Provide the (x, y) coordinate of the cell's center where the given text is located.  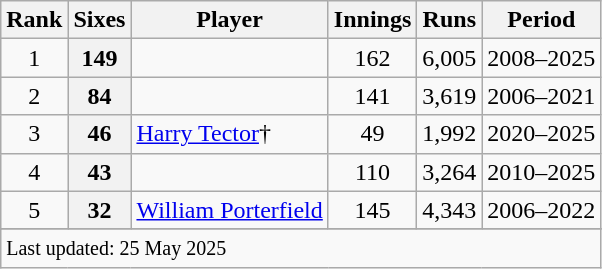
Last updated: 25 May 2025 (301, 248)
Harry Tector† (230, 134)
6,005 (450, 58)
110 (372, 172)
William Porterfield (230, 210)
Period (542, 20)
4,343 (450, 210)
1 (34, 58)
4 (34, 172)
2020–2025 (542, 134)
162 (372, 58)
Innings (372, 20)
1,992 (450, 134)
149 (100, 58)
5 (34, 210)
Runs (450, 20)
84 (100, 96)
46 (100, 134)
3 (34, 134)
141 (372, 96)
49 (372, 134)
3,264 (450, 172)
2 (34, 96)
3,619 (450, 96)
2006–2022 (542, 210)
Player (230, 20)
2006–2021 (542, 96)
Rank (34, 20)
2010–2025 (542, 172)
32 (100, 210)
43 (100, 172)
2008–2025 (542, 58)
145 (372, 210)
Sixes (100, 20)
